Capture the cell that displays the provided text and extract its [x, y] central coordinate. 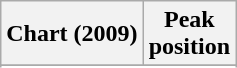
Peakposition [189, 34]
Chart (2009) [72, 34]
